Determine the (X, Y) coordinate at the center of the cell enclosing the given text.  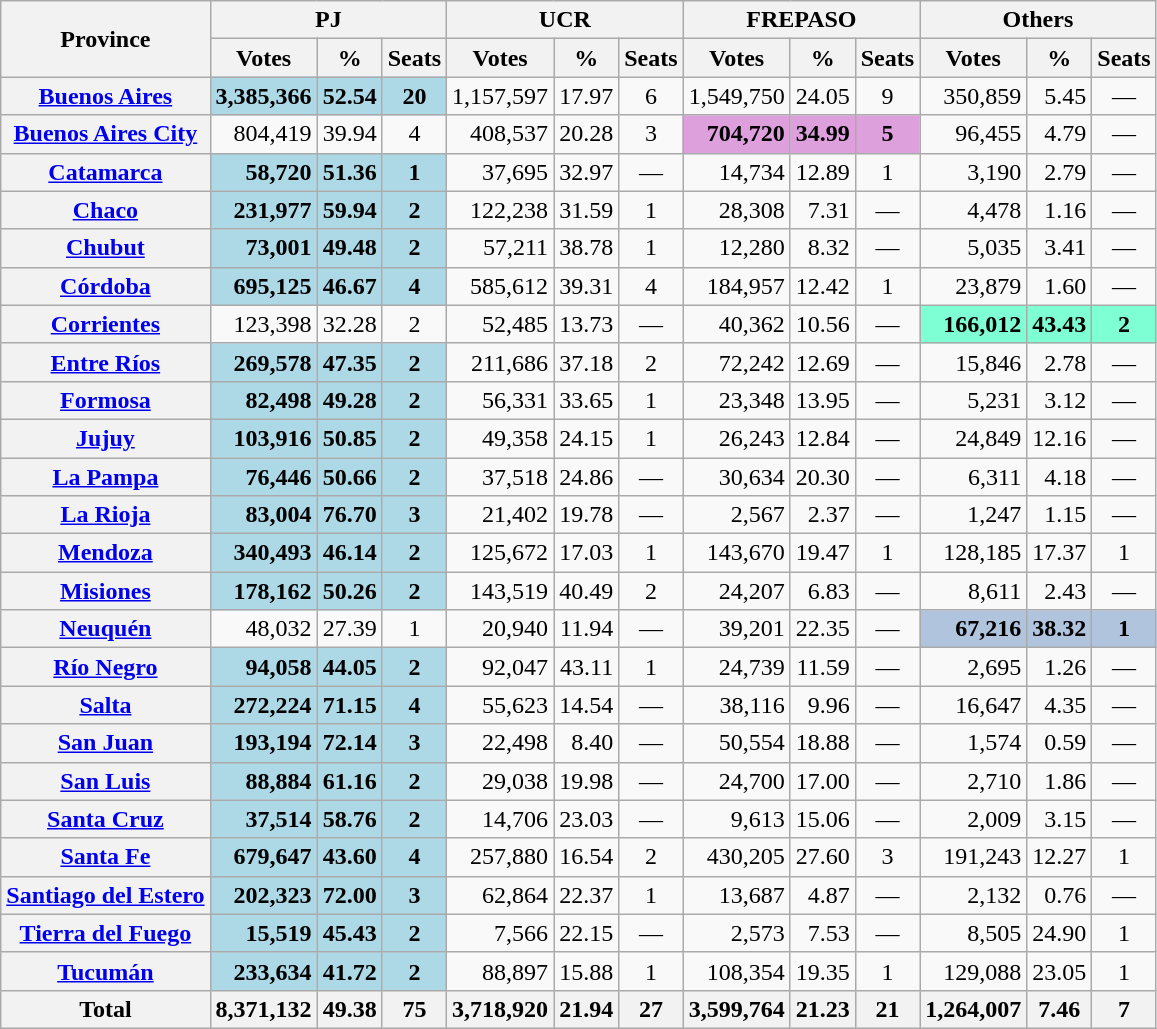
11.94 (586, 629)
82,498 (264, 400)
44.05 (350, 667)
125,672 (500, 553)
FREPASO (802, 20)
58,720 (264, 172)
1,574 (974, 743)
32.28 (350, 324)
19.78 (586, 515)
Tucumán (106, 971)
123,398 (264, 324)
29,038 (500, 781)
2,573 (736, 933)
7,566 (500, 933)
San Juan (106, 743)
8.40 (586, 743)
Córdoba (106, 286)
2,567 (736, 515)
30,634 (736, 477)
122,238 (500, 210)
1,549,750 (736, 96)
48,032 (264, 629)
585,612 (500, 286)
Mendoza (106, 553)
Neuquén (106, 629)
14,734 (736, 172)
129,088 (974, 971)
41.72 (350, 971)
3.41 (1060, 248)
38,116 (736, 705)
2,710 (974, 781)
0.76 (1060, 895)
37,514 (264, 819)
11.59 (822, 667)
8,611 (974, 591)
73,001 (264, 248)
24,207 (736, 591)
13,687 (736, 895)
52.54 (350, 96)
14,706 (500, 819)
50.66 (350, 477)
24,849 (974, 438)
7 (1124, 1009)
57,211 (500, 248)
61.16 (350, 781)
8,371,132 (264, 1009)
15.06 (822, 819)
37.18 (586, 362)
20,940 (500, 629)
5.45 (1060, 96)
679,647 (264, 857)
27.39 (350, 629)
2.37 (822, 515)
6.83 (822, 591)
2.78 (1060, 362)
178,162 (264, 591)
23,348 (736, 400)
88,897 (500, 971)
9,613 (736, 819)
59.94 (350, 210)
71.15 (350, 705)
UCR (566, 20)
18.88 (822, 743)
8.32 (822, 248)
1.26 (1060, 667)
3,190 (974, 172)
12.16 (1060, 438)
15,846 (974, 362)
31.59 (586, 210)
4,478 (974, 210)
28,308 (736, 210)
38.78 (586, 248)
San Luis (106, 781)
5,231 (974, 400)
24,700 (736, 781)
9.96 (822, 705)
20 (414, 96)
Province (106, 39)
695,125 (264, 286)
Río Negro (106, 667)
Santa Cruz (106, 819)
17.03 (586, 553)
12.84 (822, 438)
76.70 (350, 515)
108,354 (736, 971)
6 (651, 96)
27.60 (822, 857)
103,916 (264, 438)
56,331 (500, 400)
37,518 (500, 477)
350,859 (974, 96)
46.67 (350, 286)
39,201 (736, 629)
Santa Fe (106, 857)
21.23 (822, 1009)
27 (651, 1009)
72.00 (350, 895)
2,695 (974, 667)
Total (106, 1009)
23,879 (974, 286)
1.60 (1060, 286)
46.14 (350, 553)
34.99 (822, 134)
257,880 (500, 857)
211,686 (500, 362)
6,311 (974, 477)
49,358 (500, 438)
5 (887, 134)
21,402 (500, 515)
3,718,920 (500, 1009)
2,132 (974, 895)
24.86 (586, 477)
408,537 (500, 134)
La Pampa (106, 477)
9 (887, 96)
19.98 (586, 781)
Buenos Aires City (106, 134)
704,720 (736, 134)
49.48 (350, 248)
3.15 (1060, 819)
12.42 (822, 286)
20.30 (822, 477)
13.73 (586, 324)
12.27 (1060, 857)
128,185 (974, 553)
231,977 (264, 210)
24.05 (822, 96)
7.53 (822, 933)
50.26 (350, 591)
Tierra del Fuego (106, 933)
43.60 (350, 857)
15,519 (264, 933)
166,012 (974, 324)
12,280 (736, 248)
12.69 (822, 362)
92,047 (500, 667)
14.54 (586, 705)
Corrientes (106, 324)
Entre Ríos (106, 362)
52,485 (500, 324)
58.76 (350, 819)
88,884 (264, 781)
1,157,597 (500, 96)
1.16 (1060, 210)
4.79 (1060, 134)
4.87 (822, 895)
38.32 (1060, 629)
0.59 (1060, 743)
Misiones (106, 591)
7.46 (1060, 1009)
3,599,764 (736, 1009)
1,247 (974, 515)
1,264,007 (974, 1009)
Others (1038, 20)
55,623 (500, 705)
233,634 (264, 971)
Catamarca (106, 172)
72,242 (736, 362)
49.38 (350, 1009)
76,446 (264, 477)
Formosa (106, 400)
340,493 (264, 553)
22.37 (586, 895)
2.79 (1060, 172)
184,957 (736, 286)
83,004 (264, 515)
17.00 (822, 781)
33.65 (586, 400)
67,216 (974, 629)
4.35 (1060, 705)
10.56 (822, 324)
Chaco (106, 210)
47.35 (350, 362)
Santiago del Estero (106, 895)
143,519 (500, 591)
804,419 (264, 134)
191,243 (974, 857)
21.94 (586, 1009)
72.14 (350, 743)
22,498 (500, 743)
39.94 (350, 134)
62,864 (500, 895)
45.43 (350, 933)
1.15 (1060, 515)
75 (414, 1009)
272,224 (264, 705)
17.37 (1060, 553)
49.28 (350, 400)
94,058 (264, 667)
24.15 (586, 438)
4.18 (1060, 477)
PJ (328, 20)
3,385,366 (264, 96)
20.28 (586, 134)
16,647 (974, 705)
430,205 (736, 857)
La Rioja (106, 515)
40,362 (736, 324)
5,035 (974, 248)
8,505 (974, 933)
15.88 (586, 971)
26,243 (736, 438)
1.86 (1060, 781)
21 (887, 1009)
40.49 (586, 591)
43.43 (1060, 324)
96,455 (974, 134)
269,578 (264, 362)
22.35 (822, 629)
19.47 (822, 553)
37,695 (500, 172)
12.89 (822, 172)
193,194 (264, 743)
24,739 (736, 667)
32.97 (586, 172)
16.54 (586, 857)
50,554 (736, 743)
3.12 (1060, 400)
39.31 (586, 286)
13.95 (822, 400)
Buenos Aires (106, 96)
50.85 (350, 438)
43.11 (586, 667)
7.31 (822, 210)
Chubut (106, 248)
143,670 (736, 553)
23.03 (586, 819)
17.97 (586, 96)
2.43 (1060, 591)
202,323 (264, 895)
51.36 (350, 172)
Salta (106, 705)
Jujuy (106, 438)
22.15 (586, 933)
19.35 (822, 971)
23.05 (1060, 971)
24.90 (1060, 933)
2,009 (974, 819)
